Return (X, Y) of the center of cell containing provided text 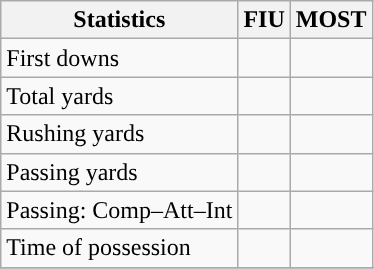
Passing: Comp–Att–Int (120, 210)
Statistics (120, 20)
First downs (120, 58)
MOST (331, 20)
Passing yards (120, 172)
Rushing yards (120, 134)
Time of possession (120, 248)
Total yards (120, 96)
FIU (264, 20)
